Detect which cell encompasses the target text, then output its (x, y) center coordinate. 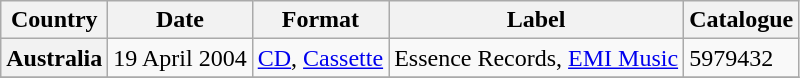
Essence Records, EMI Music (536, 58)
Country (54, 20)
CD, Cassette (320, 58)
Label (536, 20)
Catalogue (742, 20)
19 April 2004 (180, 58)
Format (320, 20)
Australia (54, 58)
Date (180, 20)
5979432 (742, 58)
